Detect which cell encompasses the target text, then output its [X, Y] center coordinate. 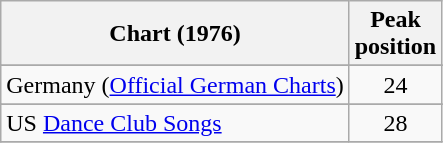
Chart (1976) [175, 34]
24 [395, 85]
Peakposition [395, 34]
Germany (Official German Charts) [175, 85]
28 [395, 123]
US Dance Club Songs [175, 123]
